Capture the cell that displays the provided text and extract its [X, Y] central coordinate. 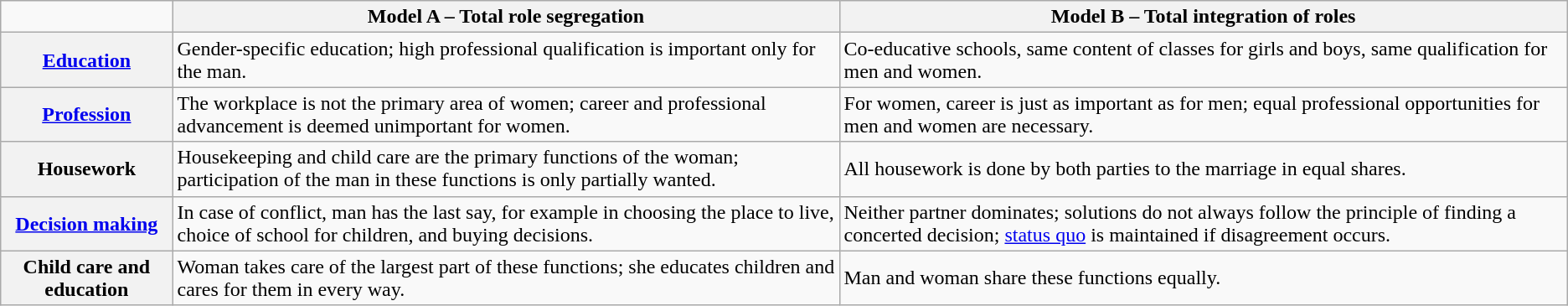
All housework is done by both parties to the marriage in equal shares. [1203, 169]
The workplace is not the primary area of women; career and professional advancement is deemed unimportant for women. [506, 114]
Profession [87, 114]
Child care and education [87, 278]
For women, career is just as important as for men; equal professional opportunities for men and women are necessary. [1203, 114]
Housework [87, 169]
Co-educative schools, same content of classes for girls and boys, same qualification for men and women. [1203, 60]
Education [87, 60]
Decision making [87, 223]
Housekeeping and child care are the primary functions of the woman; participation of the man in these functions is only partially wanted. [506, 169]
Gender-specific education; high professional qualification is important only for the man. [506, 60]
Model B – Total integration of roles [1203, 17]
In case of conflict, man has the last say, for example in choosing the place to live, choice of school for children, and buying decisions. [506, 223]
Woman takes care of the largest part of these functions; she educates children and cares for them in every way. [506, 278]
Man and woman share these functions equally. [1203, 278]
Model A – Total role segregation [506, 17]
